Extract the (x, y) coordinate from the center of the cell holding the provided text.  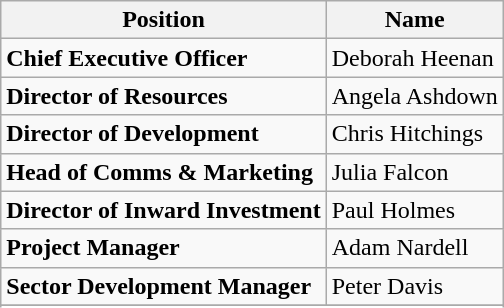
Director of Resources (164, 96)
Chief Executive Officer (164, 58)
Director of Development (164, 134)
Adam Nardell (414, 248)
Head of Comms & Marketing (164, 172)
Director of Inward Investment (164, 210)
Project Manager (164, 248)
Deborah Heenan (414, 58)
Name (414, 20)
Peter Davis (414, 286)
Julia Falcon (414, 172)
Position (164, 20)
Angela Ashdown (414, 96)
Sector Development Manager (164, 286)
Paul Holmes (414, 210)
Chris Hitchings (414, 134)
